Return (X, Y) of the center of cell containing provided text 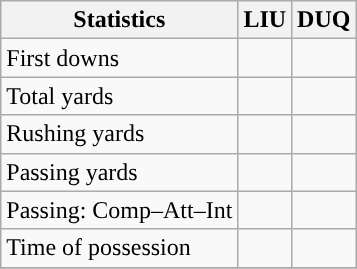
DUQ (324, 20)
Total yards (120, 96)
Passing yards (120, 172)
First downs (120, 58)
Statistics (120, 20)
Time of possession (120, 248)
Rushing yards (120, 134)
Passing: Comp–Att–Int (120, 210)
LIU (265, 20)
